Scan for the cell matching the given text and deliver its [x, y] coordinate at center. 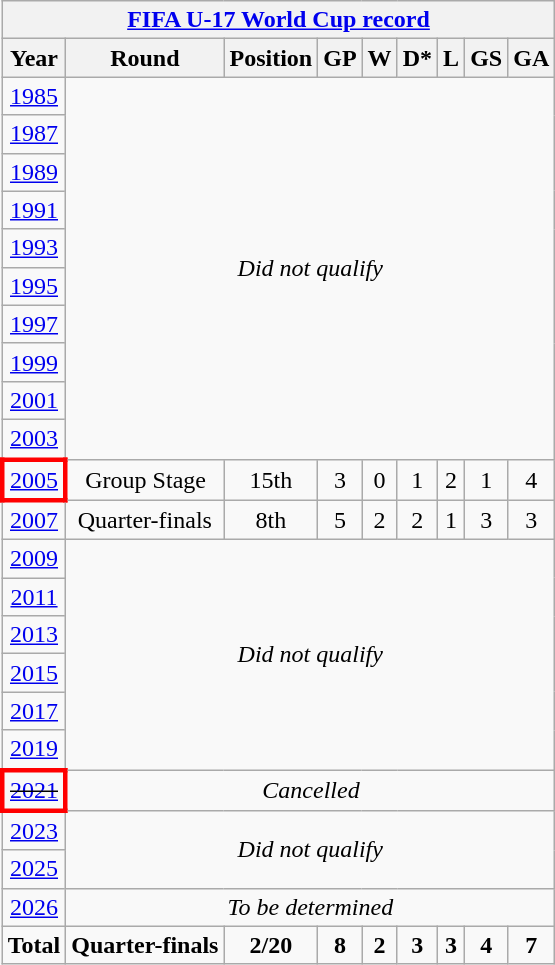
1993 [34, 248]
1999 [34, 362]
To be determined [310, 907]
GS [486, 58]
GA [532, 58]
15th [271, 480]
1985 [34, 96]
2026 [34, 907]
2017 [34, 711]
2023 [34, 831]
2025 [34, 869]
2/20 [271, 945]
5 [340, 520]
Year [34, 58]
1987 [34, 134]
Total [34, 945]
Position [271, 58]
8 [340, 945]
GP [340, 58]
1989 [34, 172]
2001 [34, 400]
2015 [34, 673]
FIFA U-17 World Cup record [278, 20]
2003 [34, 439]
2013 [34, 635]
2007 [34, 520]
D* [417, 58]
L [452, 58]
2019 [34, 750]
2021 [34, 790]
2011 [34, 597]
W [380, 58]
2009 [34, 559]
Cancelled [310, 790]
1995 [34, 286]
Group Stage [145, 480]
1991 [34, 210]
7 [532, 945]
8th [271, 520]
1997 [34, 324]
0 [380, 480]
Round [145, 58]
2005 [34, 480]
